Search for the cell housing the specified text and yield its [x, y] center coordinate. 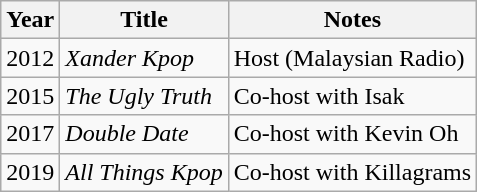
Co-host with Kevin Oh [352, 134]
Title [144, 20]
2017 [30, 134]
Co-host with Isak [352, 96]
2012 [30, 58]
Year [30, 20]
2015 [30, 96]
All Things Kpop [144, 172]
Host (Malaysian Radio) [352, 58]
Co-host with Killagrams [352, 172]
The Ugly Truth [144, 96]
Notes [352, 20]
2019 [30, 172]
Double Date [144, 134]
Xander Kpop [144, 58]
